Provide the [X, Y] coordinate of the cell's center where the given text is located.  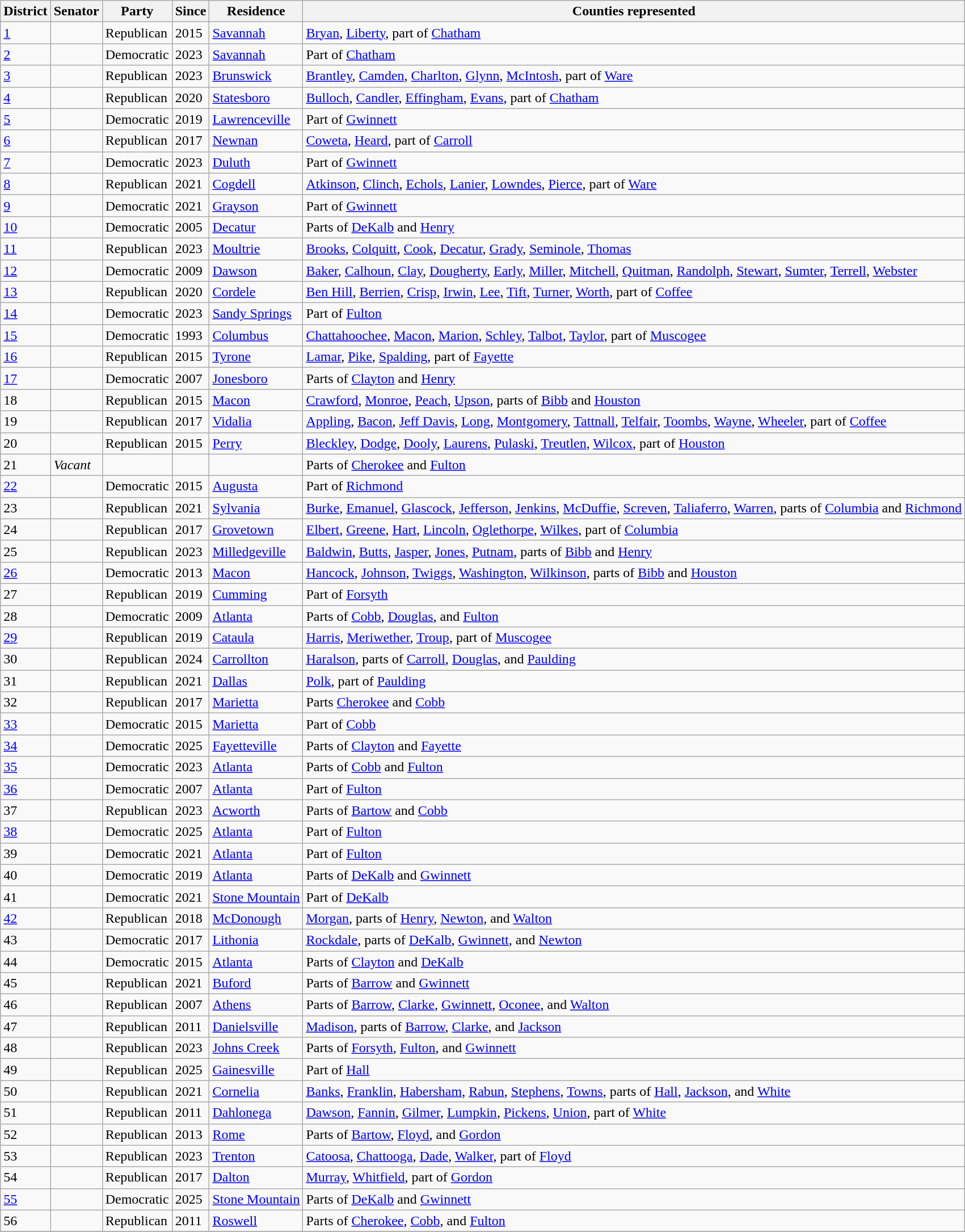
Statesboro [256, 98]
18 [26, 400]
5 [26, 119]
Party [137, 11]
Parts of Clayton and Fayette [634, 746]
Decatur [256, 227]
8 [26, 184]
1 [26, 33]
38 [26, 832]
43 [26, 940]
Brunswick [256, 76]
Harris, Meriwether, Troup, part of Muscogee [634, 638]
Parts of Barrow and Gwinnett [634, 983]
34 [26, 746]
Bryan, Liberty, part of Chatham [634, 33]
44 [26, 962]
Since [191, 11]
55 [26, 1199]
Morgan, parts of Henry, Newton, and Walton [634, 918]
9 [26, 205]
Part of DeKalb [634, 897]
37 [26, 810]
Dawson, Fannin, Gilmer, Lumpkin, Pickens, Union, part of White [634, 1113]
35 [26, 767]
7 [26, 162]
Acworth [256, 810]
Grayson [256, 205]
2018 [191, 918]
Duluth [256, 162]
Cogdell [256, 184]
2024 [191, 659]
52 [26, 1134]
Parts of DeKalb and Henry [634, 227]
Rockdale, parts of DeKalb, Gwinnett, and Newton [634, 940]
51 [26, 1113]
Cataula [256, 638]
Coweta, Heard, part of Carroll [634, 141]
Parts of Bartow and Cobb [634, 810]
Haralson, parts of Carroll, Douglas, and Paulding [634, 659]
Bulloch, Candler, Effingham, Evans, part of Chatham [634, 98]
Sylvania [256, 508]
Murray, Whitfield, part of Gordon [634, 1178]
20 [26, 443]
Residence [256, 11]
Columbus [256, 335]
40 [26, 875]
25 [26, 551]
Rome [256, 1134]
31 [26, 681]
Perry [256, 443]
Johns Creek [256, 1048]
Athens [256, 1005]
Parts Cherokee and Cobb [634, 703]
47 [26, 1027]
Banks, Franklin, Habersham, Rabun, Stephens, Towns, parts of Hall, Jackson, and White [634, 1091]
3 [26, 76]
Parts of Cherokee and Fulton [634, 465]
Dawson [256, 271]
30 [26, 659]
13 [26, 292]
Fayetteville [256, 746]
32 [26, 703]
Catoosa, Chattooga, Dade, Walker, part of Floyd [634, 1156]
42 [26, 918]
Cornelia [256, 1091]
Sandy Springs [256, 314]
Parts of Cobb, Douglas, and Fulton [634, 616]
Newnan [256, 141]
Roswell [256, 1221]
Hancock, Johnson, Twiggs, Washington, Wilkinson, parts of Bibb and Houston [634, 573]
46 [26, 1005]
Parts of Bartow, Floyd, and Gordon [634, 1134]
29 [26, 638]
2 [26, 54]
Buford [256, 983]
12 [26, 271]
Elbert, Greene, Hart, Lincoln, Oglethorpe, Wilkes, part of Columbia [634, 529]
Part of Cobb [634, 724]
50 [26, 1091]
45 [26, 983]
16 [26, 357]
Part of Forsyth [634, 594]
33 [26, 724]
Baker, Calhoun, Clay, Dougherty, Early, Miller, Mitchell, Quitman, Randolph, Stewart, Sumter, Terrell, Webster [634, 271]
Grovetown [256, 529]
56 [26, 1221]
4 [26, 98]
17 [26, 379]
21 [26, 465]
Carrollton [256, 659]
2005 [191, 227]
Lithonia [256, 940]
Parts of Clayton and Henry [634, 379]
Cumming [256, 594]
Ben Hill, Berrien, Crisp, Irwin, Lee, Tift, Turner, Worth, part of Coffee [634, 292]
Crawford, Monroe, Peach, Upson, parts of Bibb and Houston [634, 400]
Part of Chatham [634, 54]
Baldwin, Butts, Jasper, Jones, Putnam, parts of Bibb and Henry [634, 551]
Appling, Bacon, Jeff Davis, Long, Montgomery, Tattnall, Telfair, Toombs, Wayne, Wheeler, part of Coffee [634, 422]
24 [26, 529]
Dallas [256, 681]
26 [26, 573]
Bleckley, Dodge, Dooly, Laurens, Pulaski, Treutlen, Wilcox, part of Houston [634, 443]
27 [26, 594]
Vidalia [256, 422]
49 [26, 1070]
19 [26, 422]
Milledgeville [256, 551]
48 [26, 1048]
Lawrenceville [256, 119]
Dahlonega [256, 1113]
1993 [191, 335]
Dalton [256, 1178]
39 [26, 853]
15 [26, 335]
Atkinson, Clinch, Echols, Lanier, Lowndes, Pierce, part of Ware [634, 184]
23 [26, 508]
Cordele [256, 292]
Madison, parts of Barrow, Clarke, and Jackson [634, 1027]
10 [26, 227]
Vacant [76, 465]
Chattahoochee, Macon, Marion, Schley, Talbot, Taylor, part of Muscogee [634, 335]
41 [26, 897]
Burke, Emanuel, Glascock, Jefferson, Jenkins, McDuffie, Screven, Taliaferro, Warren, parts of Columbia and Richmond [634, 508]
Gainesville [256, 1070]
Parts of Forsyth, Fulton, and Gwinnett [634, 1048]
District [26, 11]
Parts of Cherokee, Cobb, and Fulton [634, 1221]
Tyrone [256, 357]
Senator [76, 11]
Counties represented [634, 11]
Parts of Cobb and Fulton [634, 767]
36 [26, 789]
53 [26, 1156]
McDonough [256, 918]
28 [26, 616]
Moultrie [256, 249]
Brantley, Camden, Charlton, Glynn, McIntosh, part of Ware [634, 76]
Trenton [256, 1156]
54 [26, 1178]
Part of Hall [634, 1070]
Jonesboro [256, 379]
22 [26, 486]
Lamar, Pike, Spalding, part of Fayette [634, 357]
11 [26, 249]
Part of Richmond [634, 486]
Augusta [256, 486]
Parts of Barrow, Clarke, Gwinnett, Oconee, and Walton [634, 1005]
14 [26, 314]
Brooks, Colquitt, Cook, Decatur, Grady, Seminole, Thomas [634, 249]
Polk, part of Paulding [634, 681]
6 [26, 141]
Danielsville [256, 1027]
Parts of Clayton and DeKalb [634, 962]
